Return the [x, y] coordinate for the center point of the cell that contains the specified text.  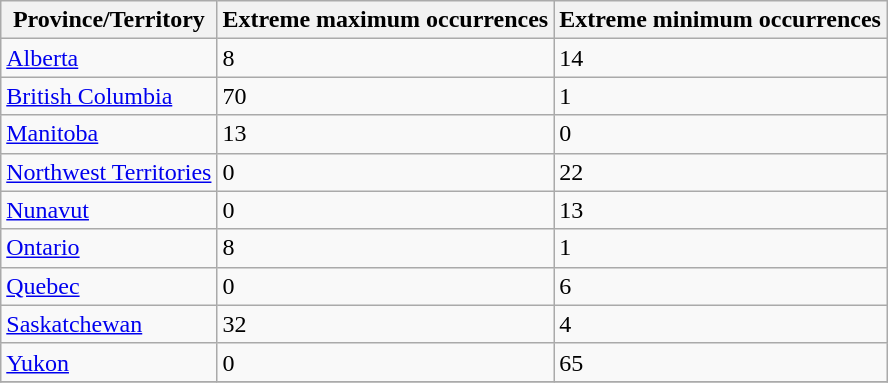
Yukon [109, 362]
Saskatchewan [109, 324]
22 [720, 172]
Alberta [109, 58]
Nunavut [109, 210]
Quebec [109, 286]
Ontario [109, 248]
14 [720, 58]
6 [720, 286]
32 [386, 324]
70 [386, 96]
Extreme maximum occurrences [386, 20]
Province/Territory [109, 20]
65 [720, 362]
British Columbia [109, 96]
Northwest Territories [109, 172]
4 [720, 324]
Manitoba [109, 134]
Extreme minimum occurrences [720, 20]
